Search for the cell housing the specified text and yield its [x, y] center coordinate. 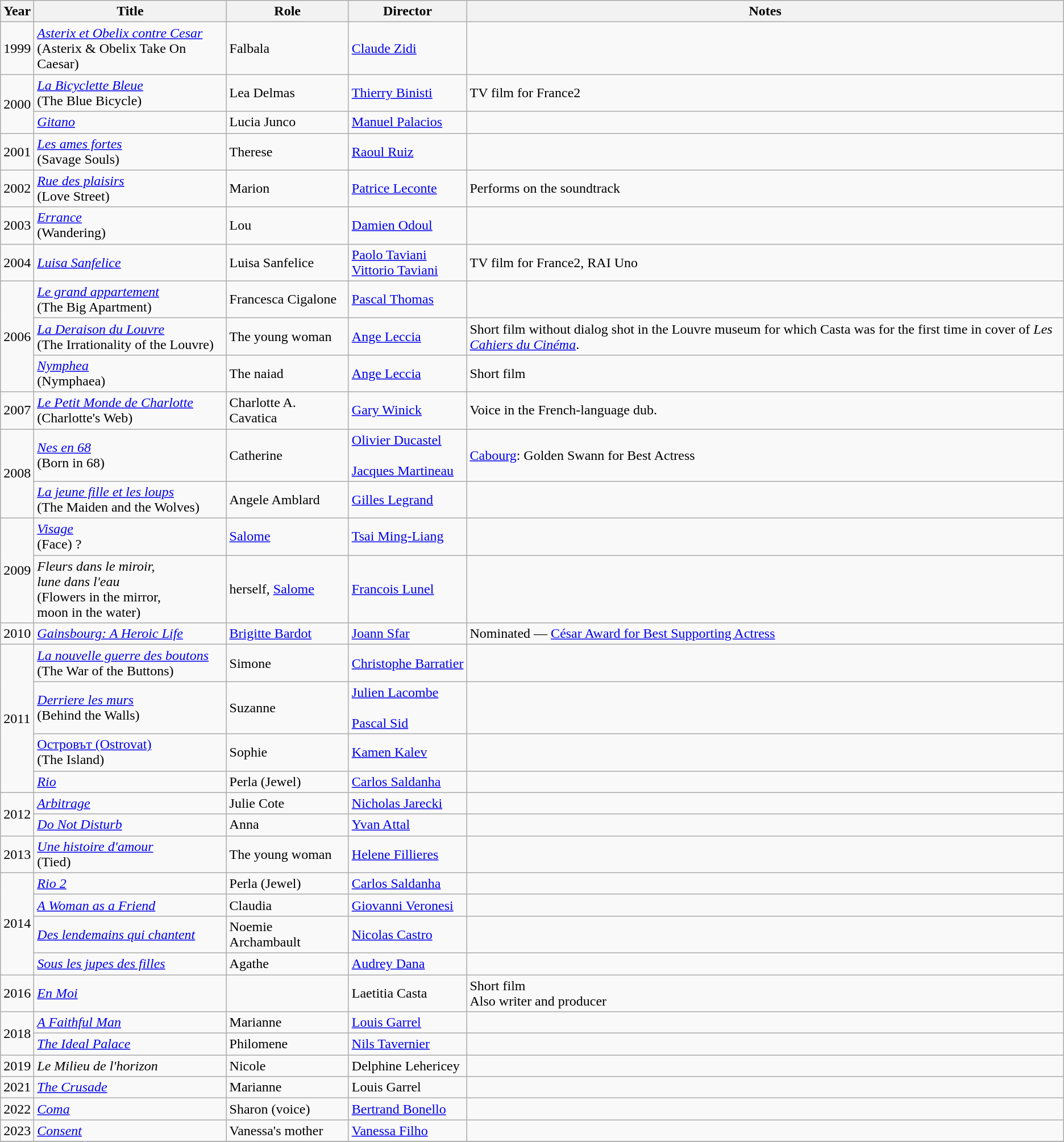
Gitano [130, 122]
Pascal Thomas [408, 299]
Title [130, 11]
Visage(Face) ? [130, 537]
Joann Sfar [408, 634]
Francois Lunel [408, 589]
Do Not Disturb [130, 825]
Asterix et Obelix contre Cesar(Asterix & Obelix Take On Caesar) [130, 48]
Sophie [288, 753]
Sharon (voice) [288, 1109]
Patrice Leconte [408, 189]
Les ames fortes(Savage Souls) [130, 151]
Short filmAlso writer and producer [765, 992]
Olivier DucastelJacques Martineau [408, 455]
The naiad [288, 373]
Tsai Ming-Liang [408, 537]
Vanessa's mother [288, 1131]
Anna [288, 825]
Le Milieu de l'horizon [130, 1066]
2018 [17, 1033]
Therese [288, 151]
Lucia Junco [288, 122]
Christophe Barratier [408, 663]
2002 [17, 189]
Nes en 68(Born in 68) [130, 455]
Agathe [288, 964]
2021 [17, 1087]
2016 [17, 992]
Lea Delmas [288, 93]
2011 [17, 719]
Giovanni Veronesi [408, 905]
La Deraison du Louvre(The Irrationality of the Louvre) [130, 337]
Rio [130, 782]
Nicolas Castro [408, 935]
2014 [17, 923]
Short film [765, 373]
2009 [17, 571]
Cabourg: Golden Swann for Best Actress [765, 455]
Nymphea(Nymphaea) [130, 373]
Lou [288, 225]
Claude Zidi [408, 48]
Sous les jupes des filles [130, 964]
Coma [130, 1109]
Charlotte A. Cavatica [288, 410]
Notes [765, 11]
Laetitia Casta [408, 992]
Nils Tavernier [408, 1044]
Vanessa Filho [408, 1131]
Le Petit Monde de Charlotte(Charlotte's Web) [130, 410]
Julie Cote [288, 803]
The Crusade [130, 1087]
Short film without dialog shot in the Louvre museum for which Casta was for the first time in cover of Les Cahiers du Cinéma. [765, 337]
En Moi [130, 992]
TV film for France2 [765, 93]
2003 [17, 225]
2022 [17, 1109]
Delphine Lehericey [408, 1066]
Arbitrage [130, 803]
Островът (Ostrovat)(The Island) [130, 753]
A Faithful Man [130, 1023]
Francesca Cigalone [288, 299]
herself, Salome [288, 589]
2007 [17, 410]
Rue des plaisirs(Love Street) [130, 189]
Fleurs dans le miroir, lune dans l'eau(Flowers in the mirror, moon in the water) [130, 589]
Gilles Legrand [408, 500]
Des lendemains qui chantent [130, 935]
Claudia [288, 905]
Role [288, 11]
Voice in the French-language dub. [765, 410]
Marion [288, 189]
La jeune fille et les loups(The Maiden and the Wolves) [130, 500]
Audrey Dana [408, 964]
2000 [17, 103]
Damien Odoul [408, 225]
Derriere les murs(Behind the Walls) [130, 708]
Nicole [288, 1066]
La nouvelle guerre des boutons(The War of the Buttons) [130, 663]
2019 [17, 1066]
Manuel Palacios [408, 122]
Raoul Ruiz [408, 151]
Kamen Kalev [408, 753]
Brigitte Bardot [288, 634]
Suzanne [288, 708]
Thierry Binisti [408, 93]
2013 [17, 854]
Helene Fillieres [408, 854]
1999 [17, 48]
TV film for France2, RAI Uno [765, 263]
Paolo TavianiVittorio Taviani [408, 263]
Julien LacombePascal Sid [408, 708]
2001 [17, 151]
Simone [288, 663]
2023 [17, 1131]
Noemie Archambault [288, 935]
Une histoire d'amour(Tied) [130, 854]
Gary Winick [408, 410]
Catherine [288, 455]
Falbala [288, 48]
A Woman as a Friend [130, 905]
Salome [288, 537]
La Bicyclette Bleue(The Blue Bicycle) [130, 93]
Gainsbourg: A Heroic Life [130, 634]
Bertrand Bonello [408, 1109]
Le grand appartement(The Big Apartment) [130, 299]
2004 [17, 263]
2012 [17, 814]
2008 [17, 473]
Nicholas Jarecki [408, 803]
Director [408, 11]
The Ideal Palace [130, 1044]
2006 [17, 337]
Philomene [288, 1044]
2010 [17, 634]
Rio 2 [130, 883]
Performs on the soundtrack [765, 189]
Angele Amblard [288, 500]
Yvan Attal [408, 825]
Errance(Wandering) [130, 225]
Nominated — César Award for Best Supporting Actress [765, 634]
Consent [130, 1131]
Year [17, 11]
